Search for the cell housing the specified text and yield its (X, Y) center coordinate. 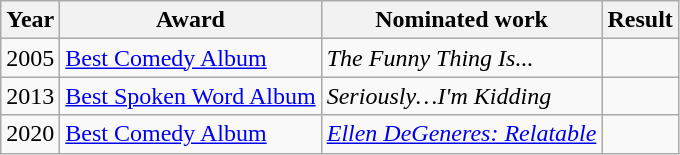
Best Spoken Word Album (190, 96)
2020 (30, 134)
2005 (30, 58)
2013 (30, 96)
The Funny Thing Is... (462, 58)
Result (640, 20)
Award (190, 20)
Seriously…I'm Kidding (462, 96)
Nominated work (462, 20)
Year (30, 20)
Ellen DeGeneres: Relatable (462, 134)
